Return the [x, y] coordinate for the center point of the cell that contains the specified text.  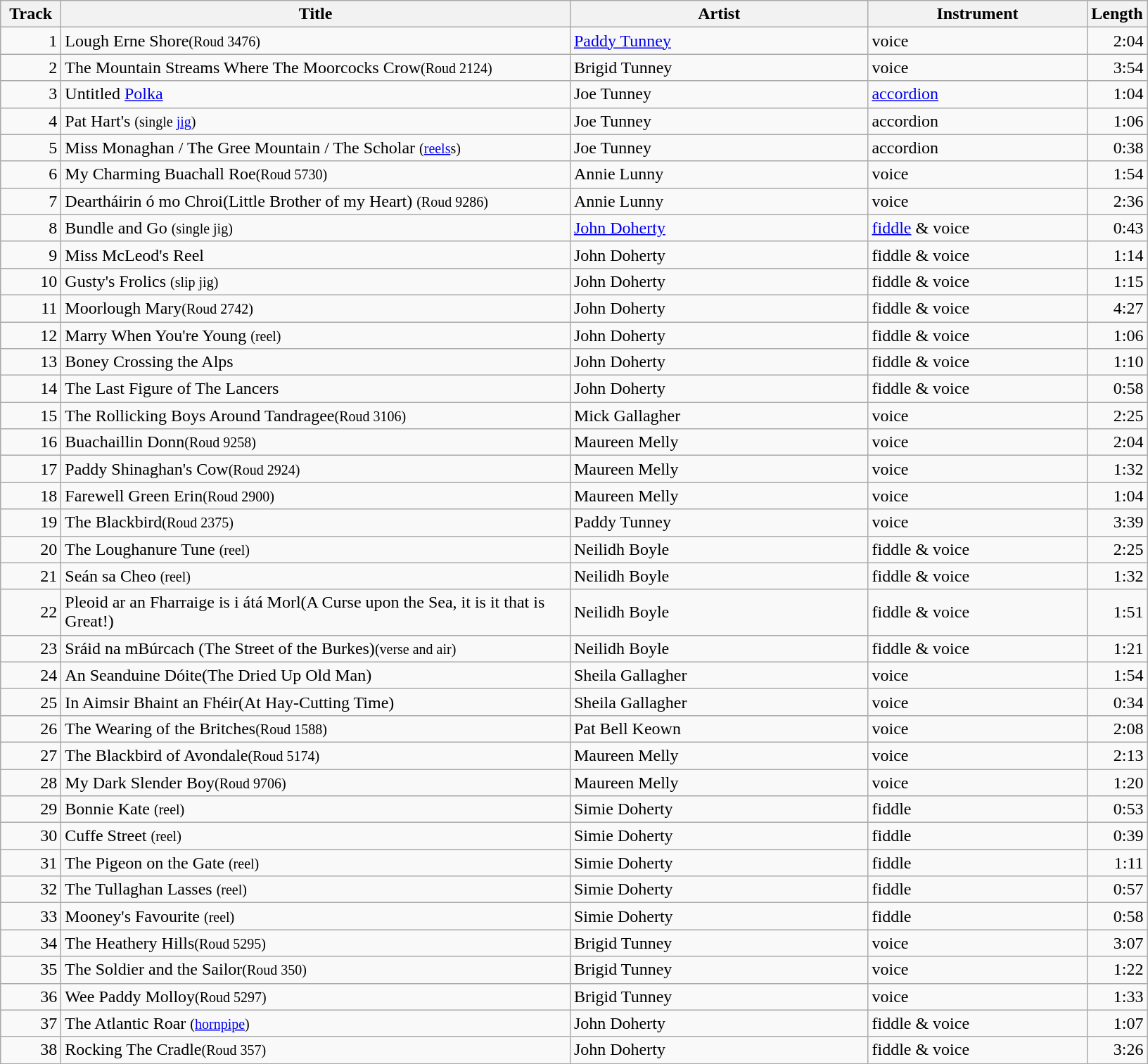
An Seanduine Dóite(The Dried Up Old Man) [316, 675]
2:36 [1117, 201]
0:39 [1117, 836]
Pat Bell Keown [719, 729]
Instrument [978, 14]
1:21 [1117, 648]
21 [31, 576]
Miss Monaghan / The Gree Mountain / The Scholar (reelss) [316, 148]
Moorlough Mary(Roud 2742) [316, 308]
1:11 [1117, 863]
4 [31, 121]
The Pigeon on the Gate (reel) [316, 863]
Seán sa Cheo (reel) [316, 576]
38 [31, 1050]
1:07 [1117, 1023]
The Heathery Hills(Roud 5295) [316, 943]
Gusty's Frolics (slip jig) [316, 281]
2:08 [1117, 729]
17 [31, 469]
10 [31, 281]
Length [1117, 14]
0:38 [1117, 148]
The Blackbird of Avondale(Roud 5174) [316, 755]
Miss McLeod's Reel [316, 255]
0:43 [1117, 228]
16 [31, 442]
The Last Figure of The Lancers [316, 389]
Deartháirin ó mo Chroi(Little Brother of my Heart) (Roud 9286) [316, 201]
Paddy Shinaghan's Cow(Roud 2924) [316, 469]
The Tullaghan Lasses (reel) [316, 890]
Bonnie Kate (reel) [316, 809]
Lough Erne Shore(Roud 3476) [316, 41]
28 [31, 783]
The Atlantic Roar (hornpipe) [316, 1023]
27 [31, 755]
The Rollicking Boys Around Tandragee(Roud 3106) [316, 416]
3:54 [1117, 68]
4:27 [1117, 308]
37 [31, 1023]
9 [31, 255]
30 [31, 836]
The Loughanure Tune (reel) [316, 549]
Farewell Green Erin(Roud 2900) [316, 496]
The Mountain Streams Where The Moorcocks Crow(Roud 2124) [316, 68]
Mick Gallagher [719, 416]
5 [31, 148]
32 [31, 890]
My Charming Buachall Roe(Roud 5730) [316, 174]
Marry When You're Young (reel) [316, 335]
0:34 [1117, 702]
Cuffe Street (reel) [316, 836]
13 [31, 362]
The Soldier and the Sailor(Roud 350) [316, 970]
31 [31, 863]
The Blackbird(Roud 2375) [316, 523]
1:15 [1117, 281]
25 [31, 702]
Rocking The Cradle(Roud 357) [316, 1050]
18 [31, 496]
1:20 [1117, 783]
The Wearing of the Britches(Roud 1588) [316, 729]
Artist [719, 14]
2:13 [1117, 755]
15 [31, 416]
0:53 [1117, 809]
34 [31, 943]
3 [31, 94]
8 [31, 228]
0:57 [1117, 890]
Title [316, 14]
7 [31, 201]
Wee Paddy Molloy(Roud 5297) [316, 996]
1:22 [1117, 970]
14 [31, 389]
1 [31, 41]
26 [31, 729]
33 [31, 916]
3:26 [1117, 1050]
Mooney's Favourite (reel) [316, 916]
1:10 [1117, 362]
11 [31, 308]
3:07 [1117, 943]
In Aimsir Bhaint an Fhéir(At Hay-Cutting Time) [316, 702]
Pleoid ar an Fharraige is i átá Morl(A Curse upon the Sea, it is it that is Great!) [316, 612]
22 [31, 612]
19 [31, 523]
12 [31, 335]
35 [31, 970]
Boney Crossing the Alps [316, 362]
My Dark Slender Boy(Roud 9706) [316, 783]
Sráid na mBúrcach (The Street of the Burkes)(verse and air) [316, 648]
Untitled Polka [316, 94]
Buachaillin Donn(Roud 9258) [316, 442]
24 [31, 675]
1:14 [1117, 255]
29 [31, 809]
36 [31, 996]
Pat Hart's (single jig) [316, 121]
1:33 [1117, 996]
1:51 [1117, 612]
20 [31, 549]
2 [31, 68]
Track [31, 14]
Bundle and Go (single jig) [316, 228]
6 [31, 174]
3:39 [1117, 523]
23 [31, 648]
